Return the (x, y) coordinate for the center point of the cell that contains the specified text.  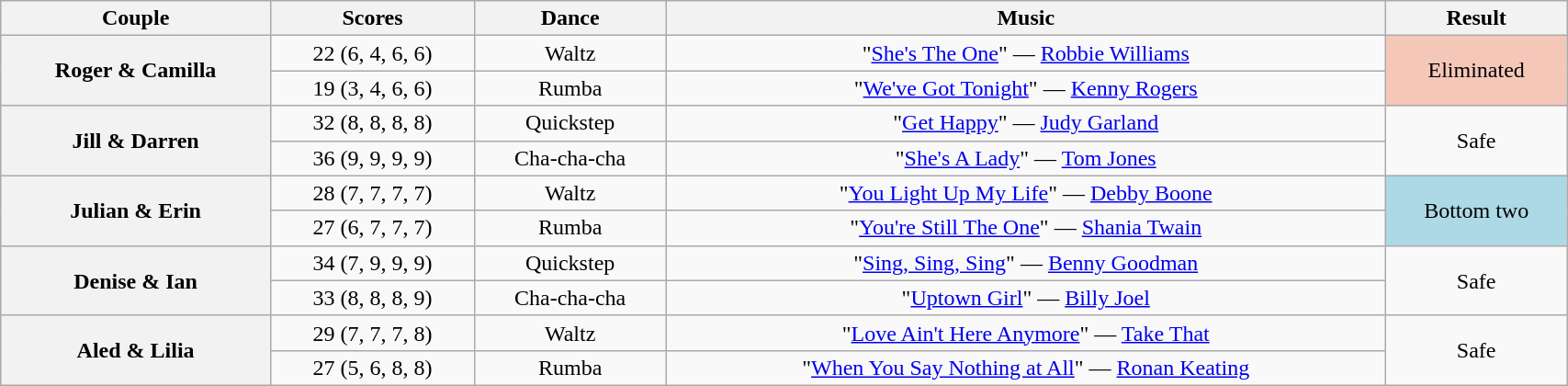
"We've Got Tonight" — Kenny Rogers (1026, 88)
34 (7, 9, 9, 9) (372, 263)
Aled & Lilia (136, 350)
Julian & Erin (136, 210)
36 (9, 9, 9, 9) (372, 158)
"When You Say Nothing at All" — Ronan Keating (1026, 368)
19 (3, 4, 6, 6) (372, 88)
"Love Ain't Here Anymore" — Take That (1026, 333)
"Sing, Sing, Sing" — Benny Goodman (1026, 263)
Denise & Ian (136, 280)
"Get Happy" — Judy Garland (1026, 123)
27 (6, 7, 7, 7) (372, 228)
Music (1026, 18)
Dance (570, 18)
"You're Still The One" — Shania Twain (1026, 228)
Jill & Darren (136, 141)
27 (5, 6, 8, 8) (372, 368)
29 (7, 7, 7, 8) (372, 333)
Scores (372, 18)
Eliminated (1477, 71)
22 (6, 4, 6, 6) (372, 53)
"She's The One" — Robbie Williams (1026, 53)
Couple (136, 18)
Bottom two (1477, 210)
"Uptown Girl" — Billy Joel (1026, 298)
Result (1477, 18)
"You Light Up My Life" — Debby Boone (1026, 193)
32 (8, 8, 8, 8) (372, 123)
"She's A Lady" — Tom Jones (1026, 158)
33 (8, 8, 8, 9) (372, 298)
Roger & Camilla (136, 71)
28 (7, 7, 7, 7) (372, 193)
